Locate the cell with the specified text and output its (x, y) center coordinate. 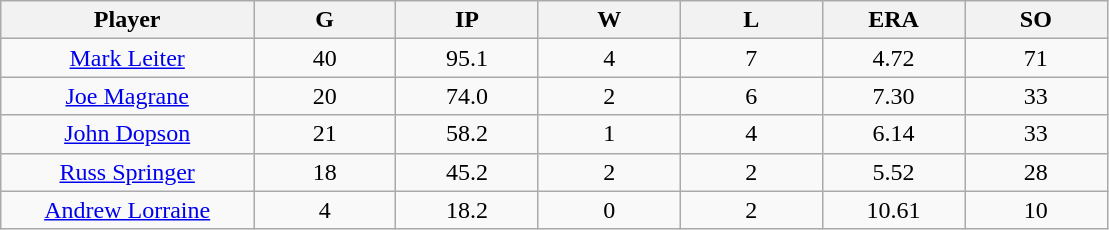
Andrew Lorraine (128, 210)
IP (467, 20)
G (325, 20)
5.52 (893, 172)
40 (325, 58)
74.0 (467, 96)
Mark Leiter (128, 58)
4.72 (893, 58)
W (609, 20)
Joe Magrane (128, 96)
6.14 (893, 134)
71 (1036, 58)
10.61 (893, 210)
John Dopson (128, 134)
1 (609, 134)
SO (1036, 20)
ERA (893, 20)
7 (751, 58)
Player (128, 20)
28 (1036, 172)
7.30 (893, 96)
L (751, 20)
0 (609, 210)
18 (325, 172)
21 (325, 134)
45.2 (467, 172)
18.2 (467, 210)
10 (1036, 210)
58.2 (467, 134)
Russ Springer (128, 172)
95.1 (467, 58)
6 (751, 96)
20 (325, 96)
